Scan for the cell matching the given text and deliver its (X, Y) coordinate at center. 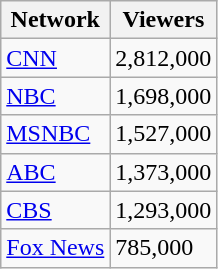
Viewers (164, 20)
ABC (56, 172)
NBC (56, 96)
1,373,000 (164, 172)
1,527,000 (164, 134)
MSNBC (56, 134)
785,000 (164, 248)
1,293,000 (164, 210)
CNN (56, 58)
CBS (56, 210)
1,698,000 (164, 96)
Network (56, 20)
2,812,000 (164, 58)
Fox News (56, 248)
